Output the (x, y) coordinate of the center of the cell containing the given text.  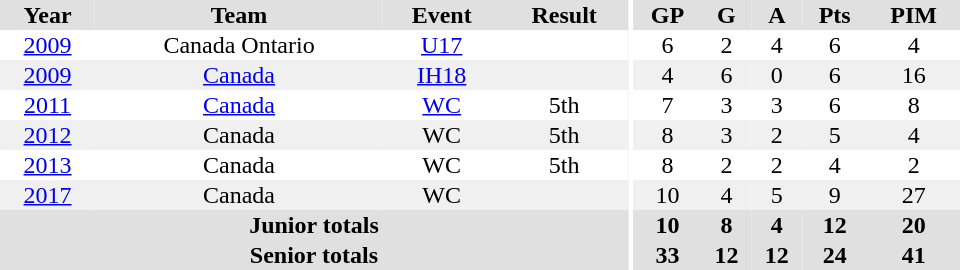
2017 (48, 195)
0 (777, 75)
Senior totals (314, 255)
IH18 (442, 75)
Event (442, 15)
24 (834, 255)
Junior totals (314, 225)
Result (564, 15)
2012 (48, 135)
41 (914, 255)
U17 (442, 45)
Year (48, 15)
20 (914, 225)
Team (239, 15)
16 (914, 75)
Canada Ontario (239, 45)
A (777, 15)
PIM (914, 15)
Pts (834, 15)
9 (834, 195)
2011 (48, 105)
7 (668, 105)
2013 (48, 165)
27 (914, 195)
G (726, 15)
GP (668, 15)
33 (668, 255)
